Pinpoint the cell where the given text exists, returning its (X, Y) midpoint coordinate. 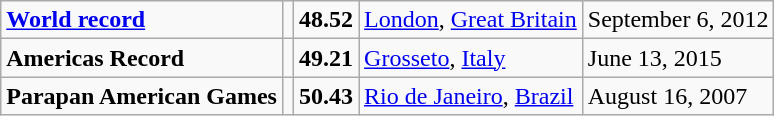
48.52 (326, 20)
August 16, 2007 (678, 96)
London, Great Britain (471, 20)
June 13, 2015 (678, 58)
World record (142, 20)
Grosseto, Italy (471, 58)
Rio de Janeiro, Brazil (471, 96)
50.43 (326, 96)
Parapan American Games (142, 96)
Americas Record (142, 58)
49.21 (326, 58)
September 6, 2012 (678, 20)
